For the text-containing cell, return its midpoint in [x, y] coordinate format. 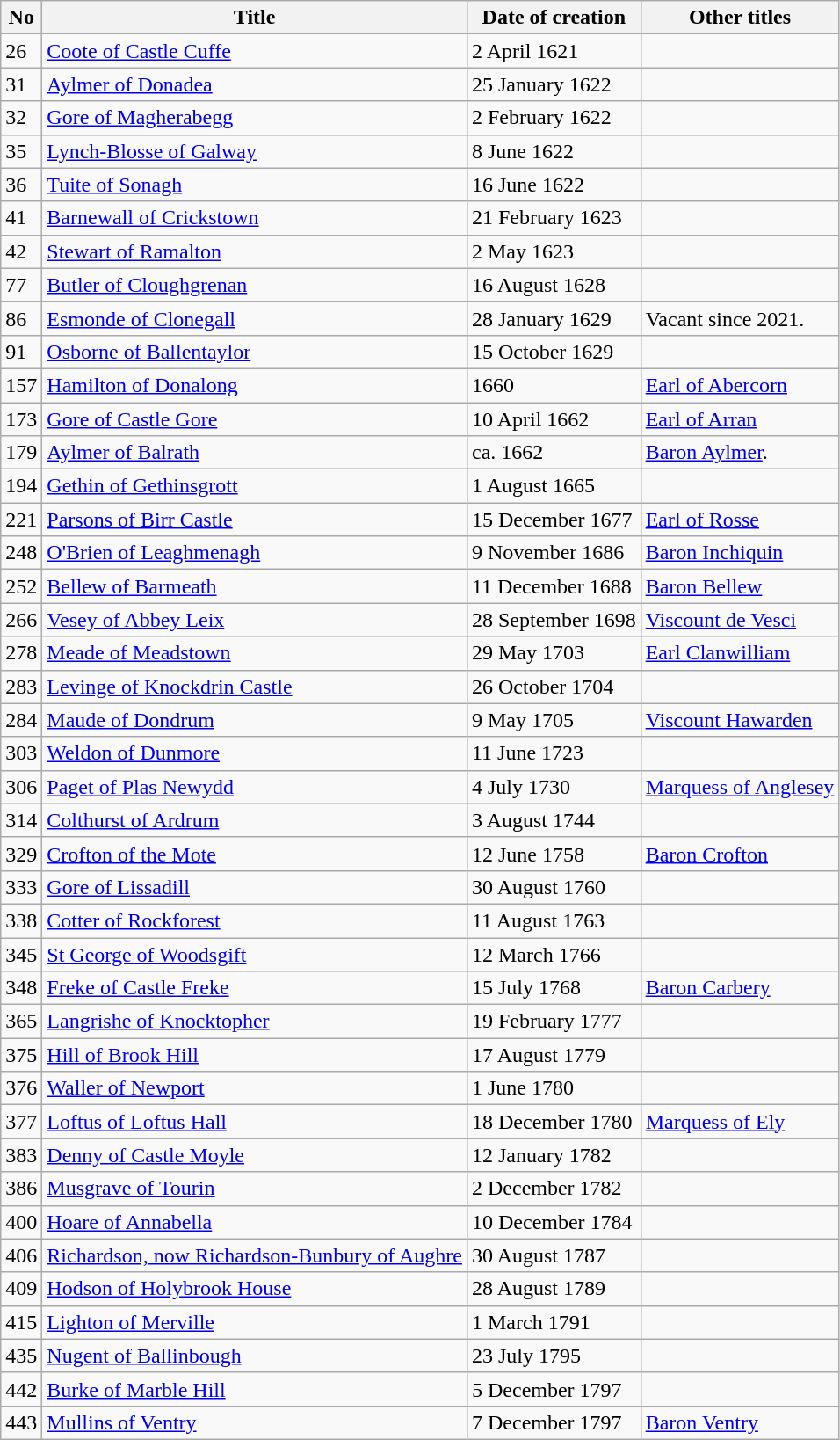
194 [21, 486]
Paget of Plas Newydd [255, 787]
173 [21, 419]
ca. 1662 [554, 453]
O'Brien of Leaghmenagh [255, 553]
12 June 1758 [554, 854]
Denny of Castle Moyle [255, 1155]
Musgrave of Tourin [255, 1189]
Lynch-Blosse of Galway [255, 151]
Earl of Rosse [740, 520]
30 August 1760 [554, 887]
Other titles [740, 18]
Waller of Newport [255, 1088]
348 [21, 988]
10 December 1784 [554, 1222]
4 July 1730 [554, 787]
28 August 1789 [554, 1289]
Meade of Meadstown [255, 653]
435 [21, 1356]
30 August 1787 [554, 1255]
3 August 1744 [554, 820]
2 May 1623 [554, 251]
Baron Aylmer. [740, 453]
18 December 1780 [554, 1122]
415 [21, 1322]
31 [21, 84]
Hodson of Holybrook House [255, 1289]
Earl Clanwilliam [740, 653]
Butler of Cloughgrenan [255, 285]
St George of Woodsgift [255, 954]
248 [21, 553]
Gore of Magherabegg [255, 118]
41 [21, 218]
377 [21, 1122]
29 May 1703 [554, 653]
Marquess of Ely [740, 1122]
Vacant since 2021. [740, 318]
26 [21, 51]
442 [21, 1389]
1660 [554, 385]
16 August 1628 [554, 285]
32 [21, 118]
Viscount de Vesci [740, 620]
376 [21, 1088]
Baron Inchiquin [740, 553]
1 March 1791 [554, 1322]
2 December 1782 [554, 1189]
303 [21, 753]
Crofton of the Mote [255, 854]
Freke of Castle Freke [255, 988]
28 September 1698 [554, 620]
266 [21, 620]
400 [21, 1222]
443 [21, 1422]
179 [21, 453]
Title [255, 18]
283 [21, 687]
Date of creation [554, 18]
Richardson, now Richardson-Bunbury of Aughre [255, 1255]
77 [21, 285]
278 [21, 653]
Cotter of Rockforest [255, 920]
10 April 1662 [554, 419]
Hoare of Annabella [255, 1222]
23 July 1795 [554, 1356]
1 August 1665 [554, 486]
28 January 1629 [554, 318]
35 [21, 151]
7 December 1797 [554, 1422]
Weldon of Dunmore [255, 753]
Loftus of Loftus Hall [255, 1122]
17 August 1779 [554, 1055]
8 June 1622 [554, 151]
11 August 1763 [554, 920]
25 January 1622 [554, 84]
386 [21, 1189]
Aylmer of Donadea [255, 84]
15 October 1629 [554, 352]
Osborne of Ballentaylor [255, 352]
Baron Carbery [740, 988]
Maude of Dondrum [255, 720]
157 [21, 385]
Gethin of Gethinsgrott [255, 486]
5 December 1797 [554, 1389]
42 [21, 251]
Parsons of Birr Castle [255, 520]
Barnewall of Crickstown [255, 218]
Aylmer of Balrath [255, 453]
338 [21, 920]
221 [21, 520]
Marquess of Anglesey [740, 787]
15 December 1677 [554, 520]
21 February 1623 [554, 218]
2 February 1622 [554, 118]
329 [21, 854]
Baron Bellew [740, 586]
Stewart of Ramalton [255, 251]
252 [21, 586]
406 [21, 1255]
12 January 1782 [554, 1155]
19 February 1777 [554, 1022]
Lighton of Merville [255, 1322]
Hill of Brook Hill [255, 1055]
26 October 1704 [554, 687]
Hamilton of Donalong [255, 385]
Earl of Arran [740, 419]
Vesey of Abbey Leix [255, 620]
9 November 1686 [554, 553]
12 March 1766 [554, 954]
Nugent of Ballinbough [255, 1356]
15 July 1768 [554, 988]
Bellew of Barmeath [255, 586]
11 June 1723 [554, 753]
Burke of Marble Hill [255, 1389]
Colthurst of Ardrum [255, 820]
284 [21, 720]
Gore of Castle Gore [255, 419]
Esmonde of Clonegall [255, 318]
409 [21, 1289]
1 June 1780 [554, 1088]
16 June 1622 [554, 185]
Baron Ventry [740, 1422]
2 April 1621 [554, 51]
306 [21, 787]
Langrishe of Knocktopher [255, 1022]
9 May 1705 [554, 720]
375 [21, 1055]
36 [21, 185]
Baron Crofton [740, 854]
333 [21, 887]
Levinge of Knockdrin Castle [255, 687]
Tuite of Sonagh [255, 185]
11 December 1688 [554, 586]
Viscount Hawarden [740, 720]
Mullins of Ventry [255, 1422]
Gore of Lissadill [255, 887]
91 [21, 352]
383 [21, 1155]
Earl of Abercorn [740, 385]
Coote of Castle Cuffe [255, 51]
86 [21, 318]
365 [21, 1022]
345 [21, 954]
No [21, 18]
314 [21, 820]
